From the cell containing the given text, extract its center point as (x, y) coordinate. 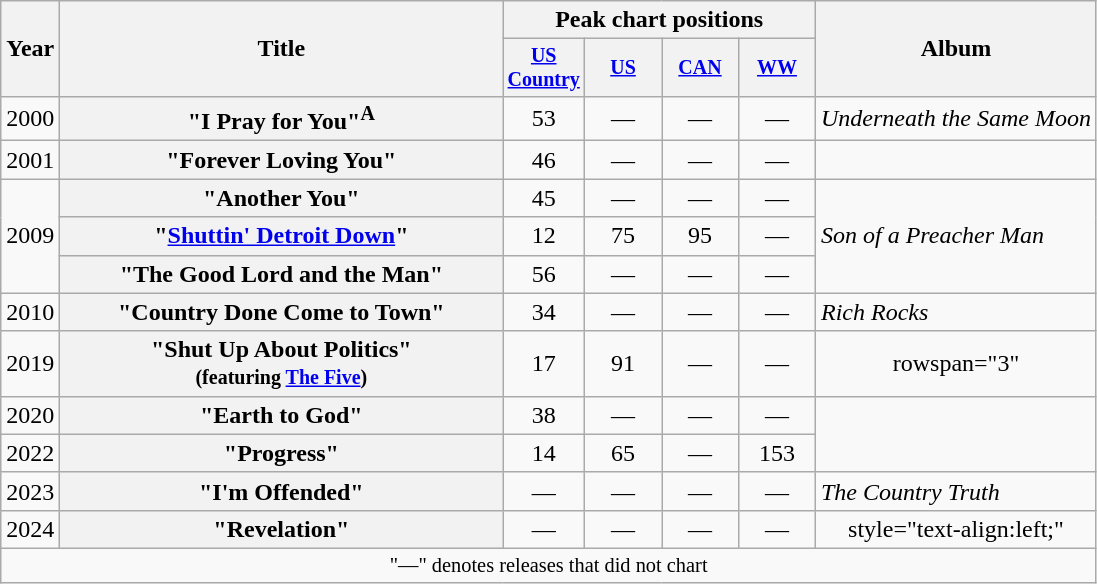
Album (956, 49)
"Shut Up About Politics"(featuring The Five) (282, 364)
Underneath the Same Moon (956, 118)
"Progress" (282, 453)
"Country Done Come to Town" (282, 312)
2024 (30, 529)
"Earth to God" (282, 415)
Peak chart positions (660, 20)
45 (544, 198)
US Country (544, 68)
"Shuttin' Detroit Down" (282, 236)
38 (544, 415)
CAN (700, 68)
2010 (30, 312)
2001 (30, 160)
"—" denotes releases that did not chart (549, 565)
2000 (30, 118)
"Another You" (282, 198)
91 (624, 364)
34 (544, 312)
53 (544, 118)
2022 (30, 453)
2009 (30, 236)
Son of a Preacher Man (956, 236)
12 (544, 236)
"Revelation" (282, 529)
Year (30, 49)
US (624, 68)
"Forever Loving You" (282, 160)
75 (624, 236)
style="text-align:left;" (956, 529)
153 (776, 453)
The Country Truth (956, 491)
17 (544, 364)
WW (776, 68)
2020 (30, 415)
rowspan="3" (956, 364)
"The Good Lord and the Man" (282, 274)
65 (624, 453)
56 (544, 274)
46 (544, 160)
Title (282, 49)
"I'm Offended" (282, 491)
2023 (30, 491)
14 (544, 453)
"I Pray for You"A (282, 118)
2019 (30, 364)
95 (700, 236)
Rich Rocks (956, 312)
